Find where the given text appears and provide that cell's center as (x, y) coordinate. 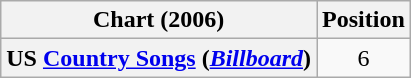
Position (364, 20)
6 (364, 58)
US Country Songs (Billboard) (159, 58)
Chart (2006) (159, 20)
